Return [X, Y] of the center of cell containing provided text 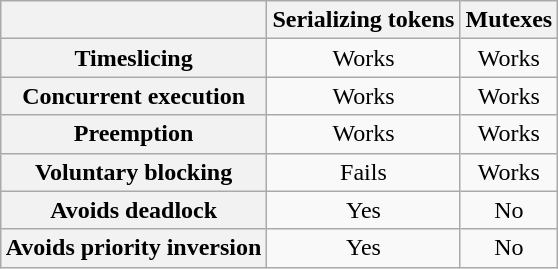
Serializing tokens [364, 20]
Preemption [134, 134]
Mutexes [509, 20]
Concurrent execution [134, 96]
Voluntary blocking [134, 172]
Avoids priority inversion [134, 248]
Timeslicing [134, 58]
Fails [364, 172]
Avoids deadlock [134, 210]
